For the text-containing cell, return its midpoint in [x, y] coordinate format. 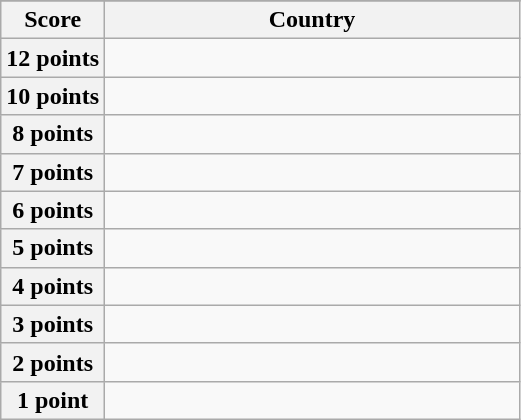
Country [312, 20]
4 points [53, 286]
8 points [53, 134]
7 points [53, 172]
1 point [53, 400]
Score [53, 20]
10 points [53, 96]
12 points [53, 58]
2 points [53, 362]
6 points [53, 210]
3 points [53, 324]
5 points [53, 248]
